For the text-containing cell, return its midpoint in [x, y] coordinate format. 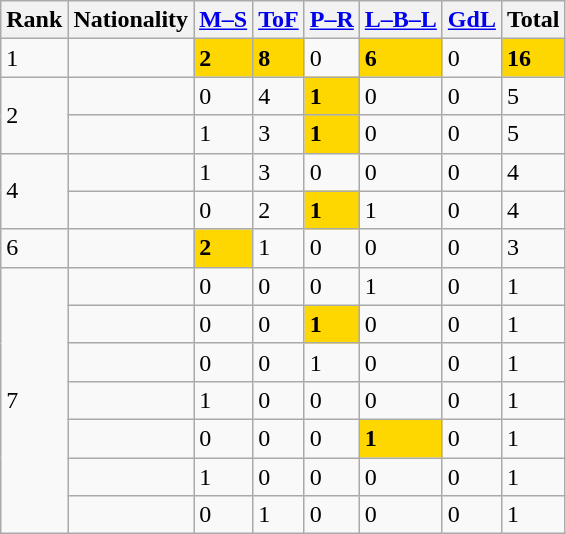
L–B–L [400, 20]
7 [34, 400]
Total [533, 20]
Rank [34, 20]
8 [279, 58]
GdL [472, 20]
ToF [279, 20]
Nationality [131, 20]
P–R [332, 20]
M–S [224, 20]
16 [533, 58]
